Extract the (x, y) coordinate from the center of the cell holding the provided text.  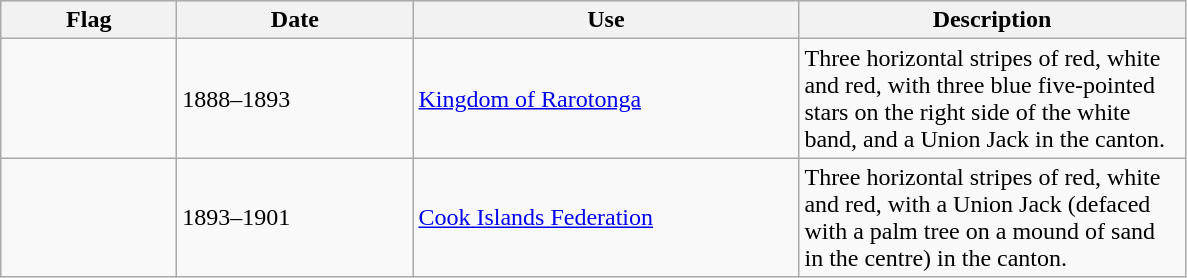
Cook Islands Federation (606, 218)
Flag (89, 20)
Use (606, 20)
1893–1901 (295, 218)
Three horizontal stripes of red, white and red, with a Union Jack (defaced with a palm tree on a mound of sand in the centre) in the canton. (992, 218)
Kingdom of Rarotonga (606, 98)
Description (992, 20)
1888–1893 (295, 98)
Date (295, 20)
